Identify which cell holds the provided text, then report its (x, y) central coordinate. 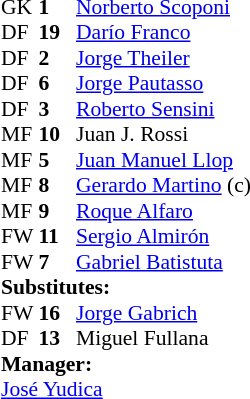
9 (57, 211)
2 (57, 58)
6 (57, 83)
16 (57, 313)
7 (57, 262)
13 (57, 339)
5 (57, 160)
8 (57, 185)
11 (57, 237)
3 (57, 109)
19 (57, 33)
10 (57, 135)
